Capture the cell that displays the provided text and extract its (X, Y) central coordinate. 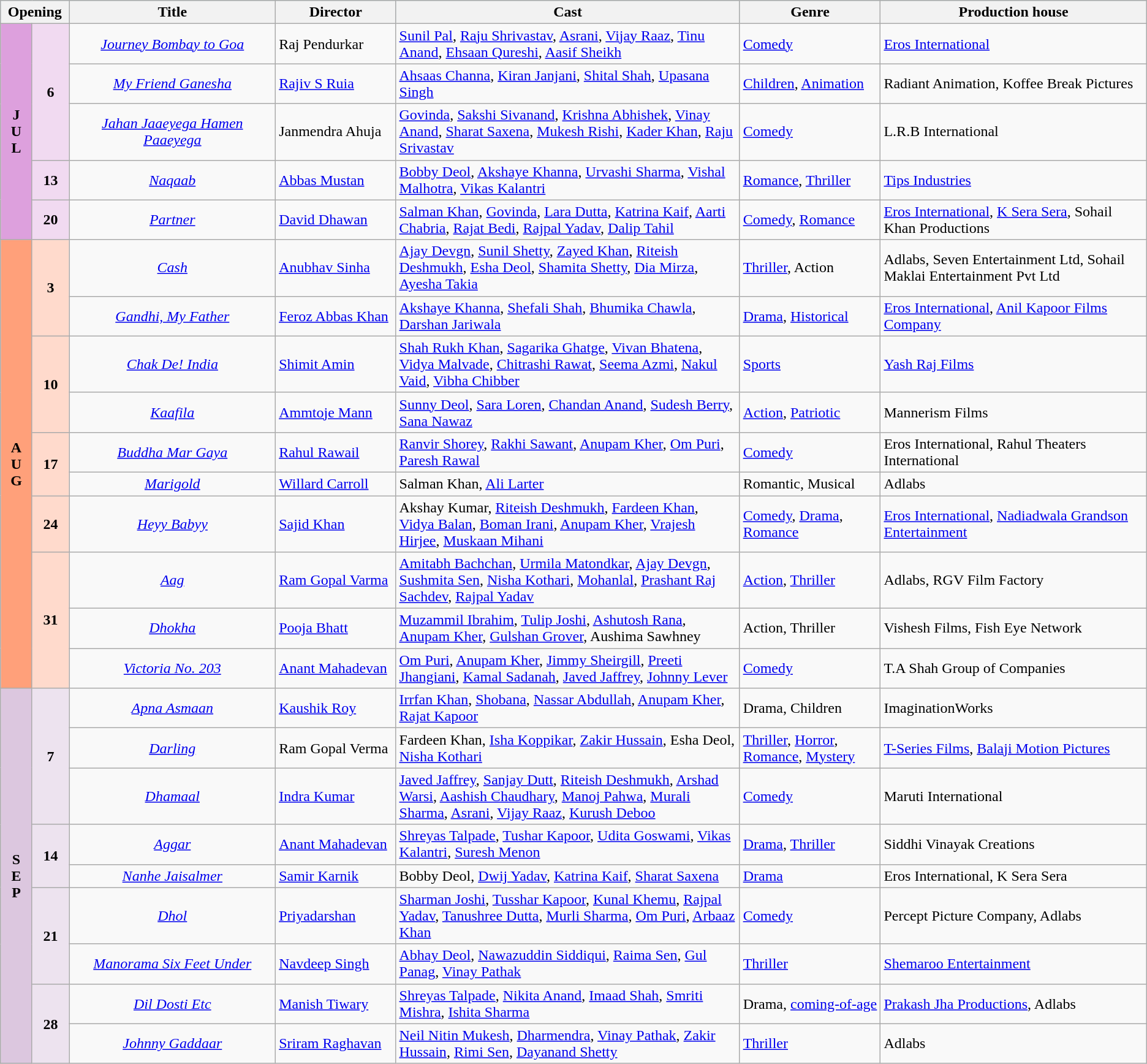
Ammtoje Mann (336, 412)
31 (50, 620)
Radiant Animation, Koffee Break Pictures (1013, 83)
Feroz Abbas Khan (336, 316)
Kaafila (173, 412)
Fardeen Khan, Isha Koppikar, Zakir Hussain, Esha Deol, Nisha Kothari (567, 748)
Adlabs, Seven Entertainment Ltd, Sohail Maklai Entertainment Pvt Ltd (1013, 268)
3 (50, 288)
Dhokha (173, 629)
Anubhav Sinha (336, 268)
Thriller, Horror, Romance, Mystery (810, 748)
Shimit Amin (336, 364)
Action, Patriotic (810, 412)
JUL (16, 132)
Drama, coming-of-age (810, 1004)
Abhay Deol, Nawazuddin Siddiqui, Raima Sen, Gul Panag, Vinay Pathak (567, 963)
Vishesh Films, Fish Eye Network (1013, 629)
Drama, Children (810, 709)
Eros International, K Sera Sera (1013, 876)
Chak De! India (173, 364)
Sriram Raghavan (336, 1043)
Govinda, Sakshi Sivanand, Krishna Abhishek, Vinay Anand, Sharat Saxena, Mukesh Rishi, Kader Khan, Raju Srivastav (567, 132)
Adlabs, RGV Film Factory (1013, 580)
Bobby Deol, Dwij Yadav, Katrina Kaif, Sharat Saxena (567, 876)
Nanhe Jaisalmer (173, 876)
17 (50, 463)
Sunny Deol, Sara Loren, Chandan Anand, Sudesh Berry, Sana Nawaz (567, 412)
Ranvir Shorey, Rakhi Sawant, Anupam Kher, Om Puri, Paresh Rawal (567, 452)
Director (336, 12)
Raj Pendurkar (336, 44)
Romance, Thriller (810, 180)
Shemaroo Entertainment (1013, 963)
Cash (173, 268)
Shah Rukh Khan, Sagarika Ghatge, Vivan Bhatena, Vidya Malvade, Chitrashi Rawat, Seema Azmi, Nakul Vaid, Vibha Chibber (567, 364)
Priyadarshan (336, 916)
Willard Carroll (336, 484)
Amitabh Bachchan, Urmila Matondkar, Ajay Devgn, Sushmita Sen, Nisha Kothari, Mohanlal, Prashant Raj Sachdev, Rajpal Yadav (567, 580)
Salman Khan, Ali Larter (567, 484)
AUG (16, 464)
Ajay Devgn, Sunil Shetty, Zayed Khan, Riteish Deshmukh, Esha Deol, Shamita Shetty, Dia Mirza, Ayesha Takia (567, 268)
Dhamaal (173, 796)
ImaginationWorks (1013, 709)
Shreyas Talpade, Tushar Kapoor, Udita Goswami, Vikas Kalantri, Suresh Menon (567, 845)
Darling (173, 748)
Shreyas Talpade, Nikita Anand, Imaad Shah, Smriti Mishra, Ishita Sharma (567, 1004)
Sports (810, 364)
Ram Gopal Verma (336, 748)
Sunil Pal, Raju Shrivastav, Asrani, Vijay Raaz, Tinu Anand, Ehsaan Qureshi, Aasif Sheikh (567, 44)
10 (50, 384)
13 (50, 180)
7 (50, 756)
28 (50, 1024)
David Dhawan (336, 219)
21 (50, 935)
Salman Khan, Govinda, Lara Dutta, Katrina Kaif, Aarti Chabria, Rajat Bedi, Rajpal Yadav, Dalip Tahil (567, 219)
Mannerism Films (1013, 412)
Navdeep Singh (336, 963)
Naqaab (173, 180)
Journey Bombay to Goa (173, 44)
Janmendra Ahuja (336, 132)
Opening (35, 12)
Marigold (173, 484)
Kaushik Roy (336, 709)
Sajid Khan (336, 523)
T-Series Films, Balaji Motion Pictures (1013, 748)
Bobby Deol, Akshaye Khanna, Urvashi Sharma, Vishal Malhotra, Vikas Kalantri (567, 180)
Title (173, 12)
Manorama Six Feet Under (173, 963)
Ram Gopal Varma (336, 580)
Children, Animation (810, 83)
SEP (16, 876)
Genre (810, 12)
Eros International, Nadiadwala Grandson Entertainment (1013, 523)
Drama, Thriller (810, 845)
14 (50, 856)
Apna Asmaan (173, 709)
Javed Jaffrey, Sanjay Dutt, Riteish Deshmukh, Arshad Warsi, Aashish Chaudhary, Manoj Pahwa, Murali Sharma, Asrani, Vijay Raaz, Kurush Deboo (567, 796)
20 (50, 219)
Om Puri, Anupam Kher, Jimmy Sheirgill, Preeti Jhangiani, Kamal Sadanah, Javed Jaffrey, Johnny Lever (567, 668)
Rahul Rawail (336, 452)
L.R.B International (1013, 132)
Thriller, Action (810, 268)
Akshaye Khanna, Shefali Shah, Bhumika Chawla, Darshan Jariwala (567, 316)
24 (50, 523)
Rajiv S Ruia (336, 83)
Percept Picture Company, Adlabs (1013, 916)
Comedy, Romance (810, 219)
Abbas Mustan (336, 180)
Manish Tiwary (336, 1004)
Gandhi, My Father (173, 316)
Samir Karnik (336, 876)
Prakash Jha Productions, Adlabs (1013, 1004)
Heyy Babyy (173, 523)
Irrfan Khan, Shobana, Nassar Abdullah, Anupam Kher, Rajat Kapoor (567, 709)
T.A Shah Group of Companies (1013, 668)
Akshay Kumar, Riteish Deshmukh, Fardeen Khan, Vidya Balan, Boman Irani, Anupam Kher, Vrajesh Hirjee, Muskaan Mihani (567, 523)
Siddhi Vinayak Creations (1013, 845)
Romantic, Musical (810, 484)
Aggar (173, 845)
Indra Kumar (336, 796)
6 (50, 92)
Production house (1013, 12)
Aag (173, 580)
Buddha Mar Gaya (173, 452)
Victoria No. 203 (173, 668)
Johnny Gaddaar (173, 1043)
My Friend Ganesha (173, 83)
Ahsaas Channa, Kiran Janjani, Shital Shah, Upasana Singh (567, 83)
Yash Raj Films (1013, 364)
Comedy, Drama, Romance (810, 523)
Maruti International (1013, 796)
Pooja Bhatt (336, 629)
Jahan Jaaeyega Hamen Paaeyega (173, 132)
Dhol (173, 916)
Eros International, Anil Kapoor Films Company (1013, 316)
Muzammil Ibrahim, Tulip Joshi, Ashutosh Rana, Anupam Kher, Gulshan Grover, Aushima Sawhney (567, 629)
Sharman Joshi, Tusshar Kapoor, Kunal Khemu, Rajpal Yadav, Tanushree Dutta, Murli Sharma, Om Puri, Arbaaz Khan (567, 916)
Tips Industries (1013, 180)
Neil Nitin Mukesh, Dharmendra, Vinay Pathak, Zakir Hussain, Rimi Sen, Dayanand Shetty (567, 1043)
Cast (567, 12)
Partner (173, 219)
Eros International, K Sera Sera, Sohail Khan Productions (1013, 219)
Drama, Historical (810, 316)
Dil Dosti Etc (173, 1004)
Drama (810, 876)
Eros International, Rahul Theaters International (1013, 452)
Eros International (1013, 44)
